Extract the [x, y] coordinate from the center of the cell holding the provided text.  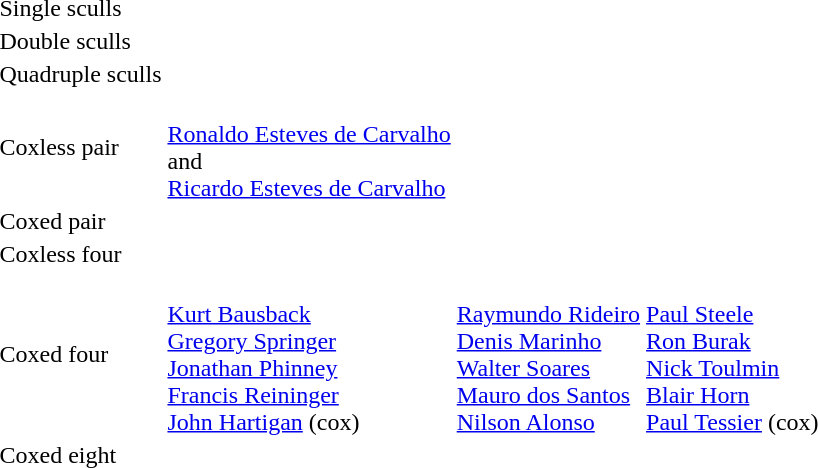
Kurt BausbackGregory SpringerJonathan PhinneyFrancis ReiningerJohn Hartigan (cox) [309, 354]
Raymundo RideiroDenis MarinhoWalter SoaresMauro dos SantosNilson Alonso [548, 354]
Ronaldo Esteves de Carvalho and Ricardo Esteves de Carvalho [309, 148]
